Extract the [X, Y] coordinate from the center of the cell holding the provided text.  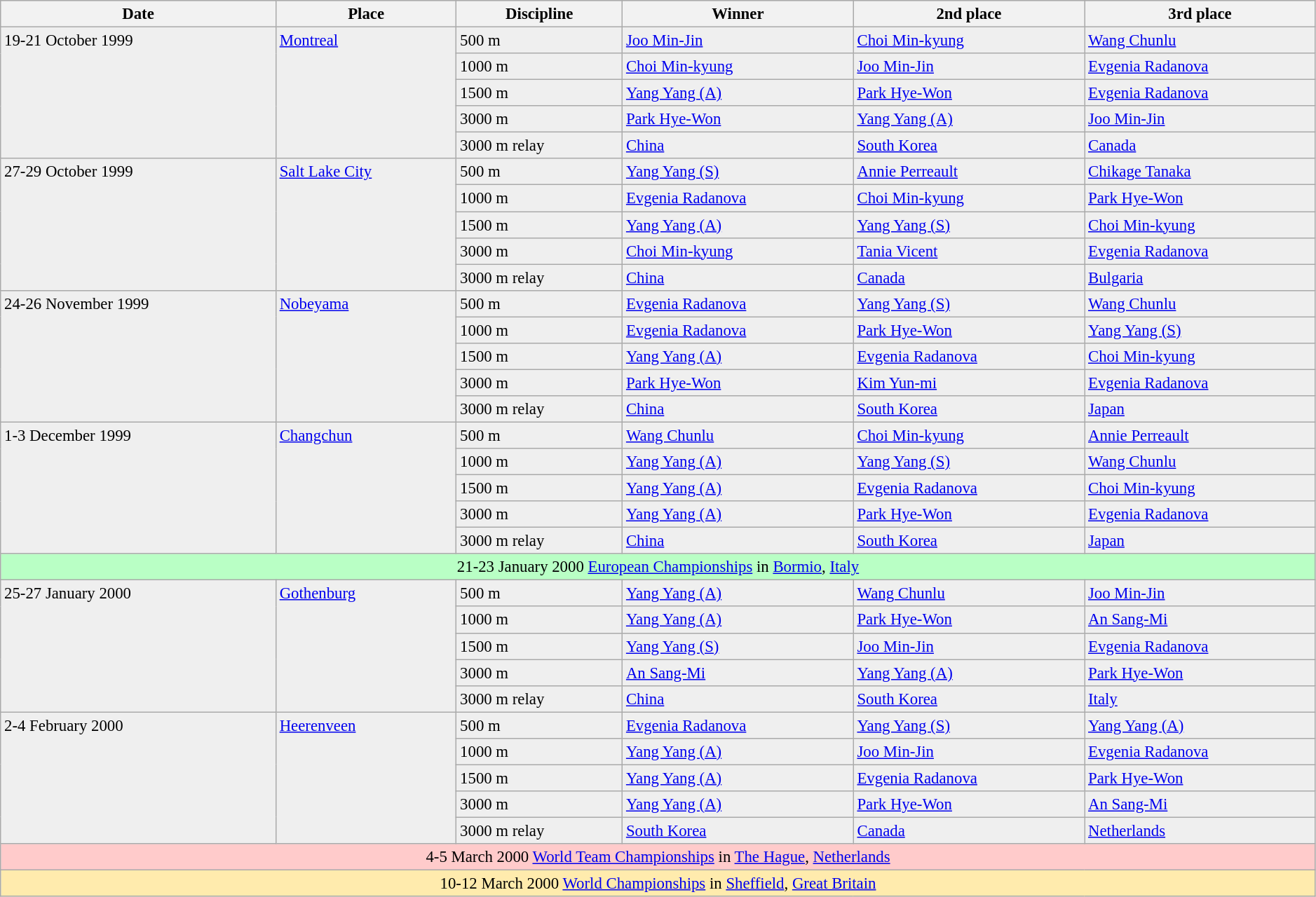
10-12 March 2000 World Championships in Sheffield, Great Britain [658, 883]
Montreal [366, 93]
Netherlands [1200, 830]
25-27 January 2000 [139, 646]
Place [366, 14]
Salt Lake City [366, 224]
27-29 October 1999 [139, 224]
1-3 December 1999 [139, 488]
Changchun [366, 488]
4-5 March 2000 World Team Championships in The Hague, Netherlands [658, 857]
2-4 February 2000 [139, 778]
Date [139, 14]
Italy [1200, 699]
Nobeyama [366, 356]
3rd place [1200, 14]
Kim Yun-mi [969, 383]
Chikage Tanaka [1200, 172]
Tania Vicent [969, 251]
24-26 November 1999 [139, 356]
Heerenveen [366, 778]
Winner [738, 14]
Bulgaria [1200, 278]
2nd place [969, 14]
Discipline [540, 14]
21-23 January 2000 European Championships in Bormio, Italy [658, 567]
Gothenburg [366, 646]
19-21 October 1999 [139, 93]
